Identify which cell holds the provided text, then report its [x, y] central coordinate. 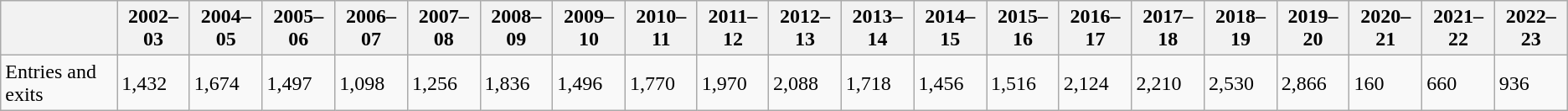
160 [1385, 82]
Entries and exits [59, 82]
1,674 [226, 82]
1,456 [950, 82]
2002–03 [154, 29]
2005–06 [298, 29]
1,836 [516, 82]
2008–09 [516, 29]
1,432 [154, 82]
2021–22 [1459, 29]
2004–05 [226, 29]
1,496 [590, 82]
1,770 [661, 82]
2,866 [1313, 82]
2011–12 [732, 29]
1,497 [298, 82]
2018–19 [1241, 29]
936 [1531, 82]
1,098 [372, 82]
2012–13 [806, 29]
2022–23 [1531, 29]
660 [1459, 82]
2016–17 [1096, 29]
2,530 [1241, 82]
1,718 [878, 82]
2006–07 [372, 29]
2020–21 [1385, 29]
2,210 [1168, 82]
2,088 [806, 82]
1,970 [732, 82]
2015–16 [1024, 29]
2013–14 [878, 29]
2017–18 [1168, 29]
2014–15 [950, 29]
2,124 [1096, 82]
2019–20 [1313, 29]
2010–11 [661, 29]
1,256 [444, 82]
2007–08 [444, 29]
1,516 [1024, 82]
2009–10 [590, 29]
